Output the [x, y] coordinate of the center of the cell containing the given text.  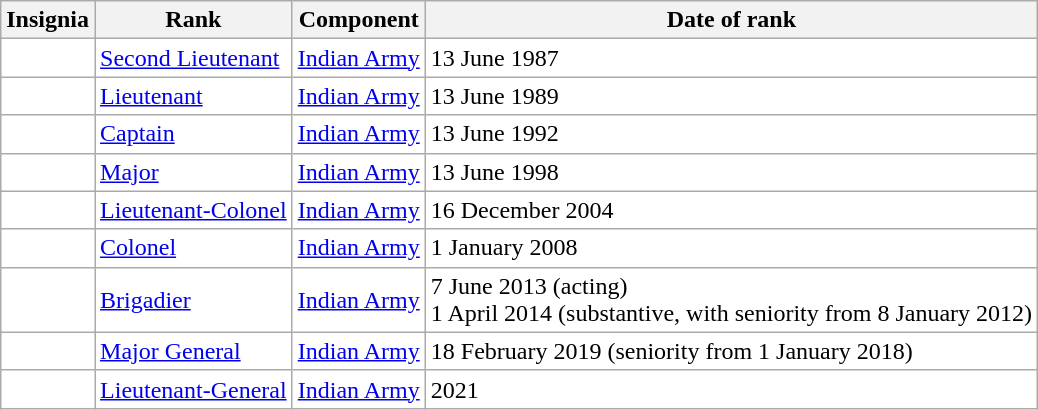
7 June 2013 (acting)1 April 2014 (substantive, with seniority from 8 January 2012) [731, 300]
13 June 1987 [731, 58]
Lieutenant [194, 96]
Lieutenant-General [194, 389]
Insignia [48, 20]
Brigadier [194, 300]
2021 [731, 389]
Captain [194, 134]
Second Lieutenant [194, 58]
13 June 1998 [731, 172]
13 June 1989 [731, 96]
Major General [194, 351]
Major [194, 172]
Colonel [194, 248]
Lieutenant-Colonel [194, 210]
Rank [194, 20]
Component [358, 20]
1 January 2008 [731, 248]
18 February 2019 (seniority from 1 January 2018) [731, 351]
16 December 2004 [731, 210]
Date of rank [731, 20]
13 June 1992 [731, 134]
